Find where the given text appears and provide that cell's center as (X, Y) coordinate. 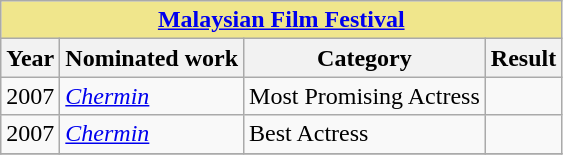
Result (523, 58)
Year (30, 58)
Category (365, 58)
Most Promising Actress (365, 96)
Malaysian Film Festival (282, 20)
Nominated work (152, 58)
Best Actress (365, 134)
